From the cell containing the given text, extract its center point as (X, Y) coordinate. 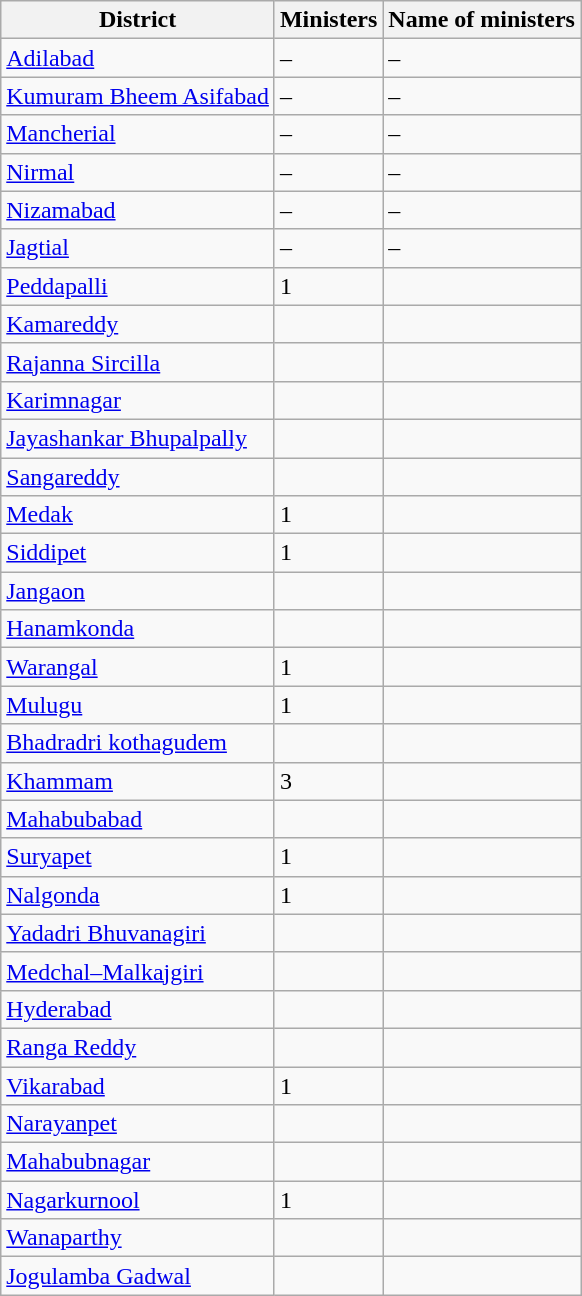
Hanamkonda (138, 629)
Ranga Reddy (138, 1047)
Bhadradri kothagudem (138, 743)
Siddipet (138, 553)
Warangal (138, 667)
Nizamabad (138, 210)
Medchal–Malkajgiri (138, 971)
Rajanna Sircilla (138, 362)
Kumuram Bheem Asifabad (138, 96)
Yadadri Bhuvanagiri (138, 933)
Nalgonda (138, 895)
Kamareddy (138, 324)
Sangareddy (138, 477)
Mulugu (138, 705)
Medak (138, 515)
Jogulamba Gadwal (138, 1276)
Jagtial (138, 248)
Narayanpet (138, 1124)
District (138, 20)
Ministers (328, 20)
Nirmal (138, 172)
Jangaon (138, 591)
Wanaparthy (138, 1238)
Adilabad (138, 58)
Karimnagar (138, 400)
Name of ministers (482, 20)
Hyderabad (138, 1009)
Vikarabad (138, 1085)
Khammam (138, 781)
Mancherial (138, 134)
3 (328, 781)
Suryapet (138, 857)
Mahabubnagar (138, 1162)
Jayashankar Bhupalpally (138, 438)
Peddapalli (138, 286)
Mahabubabad (138, 819)
Nagarkurnool (138, 1200)
